Scan for the cell matching the given text and deliver its [x, y] coordinate at center. 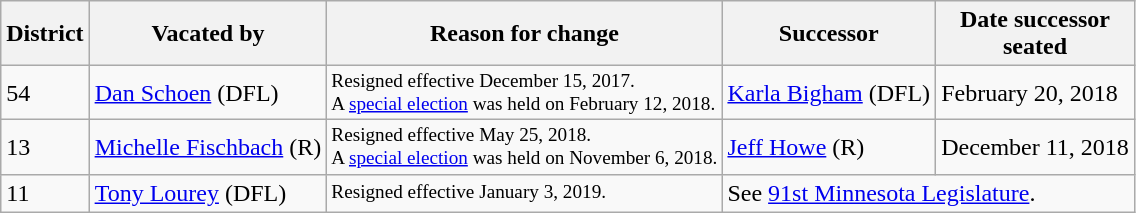
Vacated by [208, 34]
Karla Bigham (DFL) [829, 93]
Resigned effective January 3, 2019. [524, 193]
Date successorseated [1036, 34]
Resigned effective May 25, 2018.A special election was held on November 6, 2018. [524, 147]
Michelle Fischbach (R) [208, 147]
13 [45, 147]
11 [45, 193]
District [45, 34]
December 11, 2018 [1036, 147]
Tony Lourey (DFL) [208, 193]
Jeff Howe (R) [829, 147]
Resigned effective December 15, 2017.A special election was held on February 12, 2018. [524, 93]
February 20, 2018 [1036, 93]
54 [45, 93]
Reason for change [524, 34]
See 91st Minnesota Legislature. [928, 193]
Dan Schoen (DFL) [208, 93]
Successor [829, 34]
